Identify which cell holds the provided text, then report its (x, y) central coordinate. 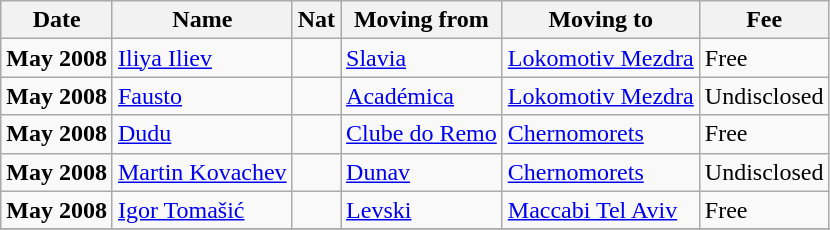
Clube do Remo (422, 134)
Igor Tomašić (202, 210)
Martin Kovachev (202, 172)
Fee (764, 20)
Dunav (422, 172)
Dudu (202, 134)
Nat (316, 20)
Iliya Iliev (202, 58)
Date (57, 20)
Moving to (600, 20)
Maccabi Tel Aviv (600, 210)
Académica (422, 96)
Moving from (422, 20)
Fausto (202, 96)
Levski (422, 210)
Name (202, 20)
Slavia (422, 58)
